Return (X, Y) of the center of cell containing provided text 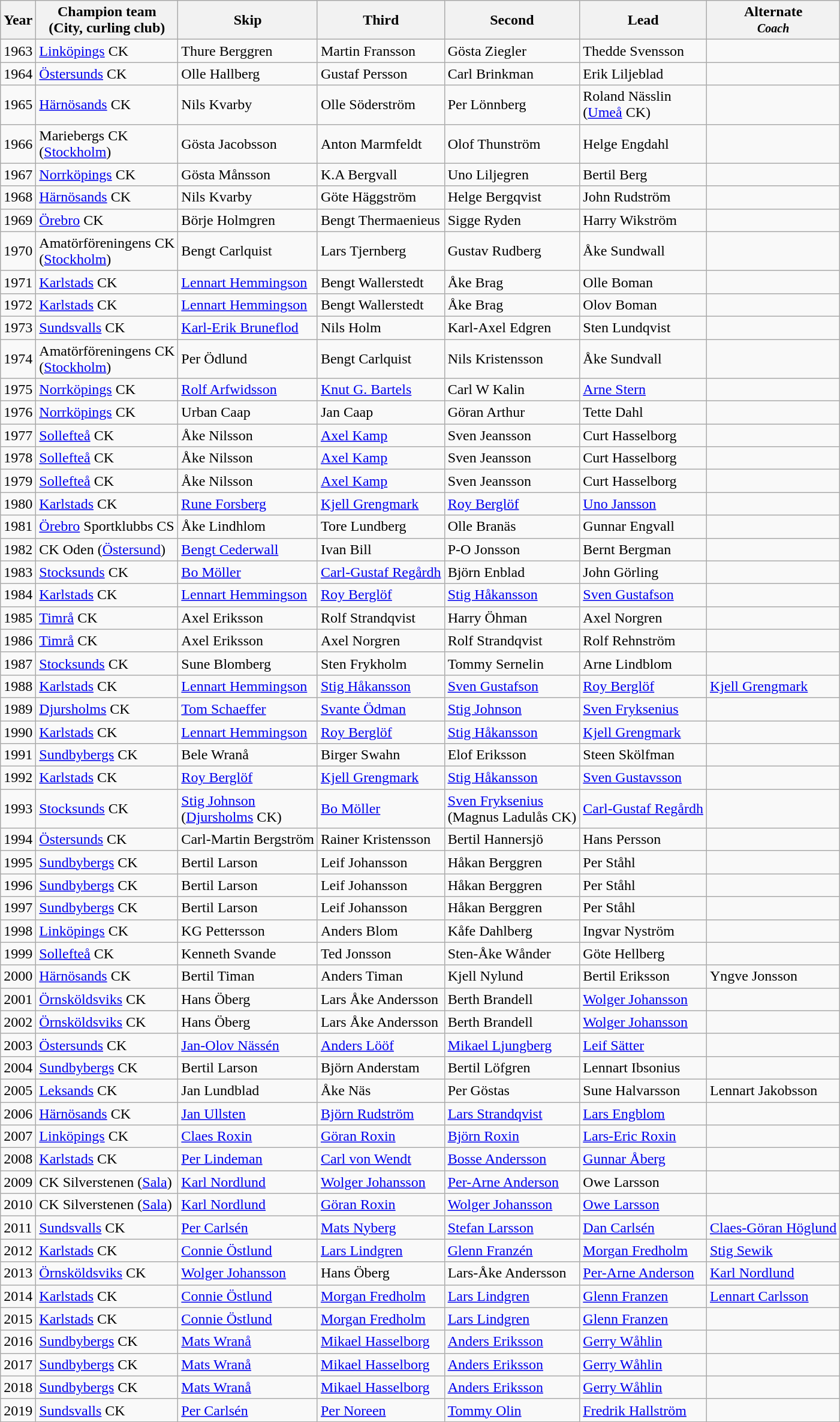
Göran Arthur (512, 413)
Lars Engblom (643, 1114)
Elof Eriksson (512, 755)
Claes-Göran Höglund (773, 1228)
1993 (18, 808)
K.A Bergvall (381, 175)
1979 (18, 481)
1974 (18, 359)
Gunnar Engvall (643, 527)
Claes Roxin (248, 1137)
Lennart Jakobsson (773, 1090)
1976 (18, 413)
2016 (18, 1342)
2013 (18, 1273)
Bosse Andersson (512, 1159)
KG Pettersson (248, 931)
Åke Sundvall (643, 359)
Gösta Månsson (248, 175)
Sigge Ryden (512, 220)
1994 (18, 840)
2005 (18, 1090)
1967 (18, 175)
Stig Johnson(Djursholms CK) (248, 808)
1964 (18, 74)
Göte Häggström (381, 197)
Anders Timan (381, 976)
Björn Enblad (512, 572)
Olle Hallberg (248, 74)
Bertil Timan (248, 976)
2004 (18, 1068)
1987 (18, 663)
Year (18, 20)
Stig Johnson (512, 709)
1981 (18, 527)
1988 (18, 686)
Leif Sätter (643, 1045)
1985 (18, 618)
Carl W Kalin (512, 390)
Bertil Berg (643, 175)
Mikael Ljungberg (512, 1045)
AlternateCoach (773, 20)
Tette Dahl (643, 413)
Champion team(City, curling club) (107, 20)
2003 (18, 1045)
Mats Nyberg (381, 1228)
2015 (18, 1319)
Nils Kristensson (512, 359)
Roland Nässlin(Umeå CK) (643, 104)
Sven Fryksenius(Magnus Ladulås CK) (512, 808)
Karl-Erik Bruneflod (248, 327)
Skip (248, 20)
Carl-Martin Bergström (248, 840)
Åke Lindhlom (248, 527)
Rainer Kristensson (381, 840)
1986 (18, 641)
Djursholms CK (107, 709)
Tommy Olin (512, 1410)
Nils Holm (381, 327)
2010 (18, 1205)
Carl von Wendt (381, 1159)
2012 (18, 1250)
1975 (18, 390)
1992 (18, 778)
Per Noreen (381, 1410)
Kåfe Dahlberg (512, 931)
Gunnar Åberg (643, 1159)
1963 (18, 51)
Ivan Bill (381, 549)
Lars-Åke Andersson (512, 1273)
P-O Jonsson (512, 549)
Per Lindeman (248, 1159)
2001 (18, 999)
Rune Forsberg (248, 504)
1990 (18, 732)
Erik Liljeblad (643, 74)
Harry Öhman (512, 618)
2011 (18, 1228)
John Görling (643, 572)
Björn Roxin (512, 1137)
Stefan Larsson (512, 1228)
1970 (18, 251)
Lennart Carlsson (773, 1296)
Tommy Sernelin (512, 663)
Lars-Eric Roxin (643, 1137)
Olof Thunström (512, 144)
Ted Jonsson (381, 954)
Lars Strandqvist (512, 1114)
CK Oden (Östersund) (107, 549)
Arne Lindblom (643, 663)
1966 (18, 144)
Rolf Arfwidsson (248, 390)
2014 (18, 1296)
Lennart Ibsonius (643, 1068)
Tore Lundberg (381, 527)
Anders Lööf (381, 1045)
Svante Ödman (381, 709)
Sten Lundqvist (643, 327)
2017 (18, 1364)
1983 (18, 572)
1965 (18, 104)
Lars Tjernberg (381, 251)
Börje Holmgren (248, 220)
Olov Boman (643, 305)
Jan Ullsten (248, 1114)
Dan Carlsén (643, 1228)
Thedde Svensson (643, 51)
Glenn Franzén (512, 1250)
Örebro CK (107, 220)
Martin Fransson (381, 51)
1972 (18, 305)
2007 (18, 1137)
John Rudström (643, 197)
Sune Blomberg (248, 663)
Åke Sundwall (643, 251)
1982 (18, 549)
Anton Marmfeldt (381, 144)
Jan Caap (381, 413)
Bengt Thermaenieus (381, 220)
Mariebergs CK(Stockholm) (107, 144)
Bertil Hannersjö (512, 840)
Björn Anderstam (381, 1068)
2000 (18, 976)
Uno Liljegren (512, 175)
Bernt Bergman (643, 549)
Sune Halvarsson (643, 1090)
Sten-Åke Wånder (512, 954)
2018 (18, 1387)
1998 (18, 931)
Per Lönnberg (512, 104)
Bertil Eriksson (643, 976)
Gösta Ziegler (512, 51)
Bertil Löfgren (512, 1068)
Bele Wranå (248, 755)
Sven Gustavsson (643, 778)
Urban Caap (248, 413)
Helge Bergqvist (512, 197)
Karl-Axel Edgren (512, 327)
Lead (643, 20)
Olle Branäs (512, 527)
Göte Hellberg (643, 954)
Olle Söderström (381, 104)
Kenneth Svande (248, 954)
Gösta Jacobsson (248, 144)
2006 (18, 1114)
Carl Brinkman (512, 74)
Birger Swahn (381, 755)
Åke Näs (381, 1090)
1997 (18, 908)
1999 (18, 954)
Steen Skölfman (643, 755)
2008 (18, 1159)
1977 (18, 435)
Hans Persson (643, 840)
Second (512, 20)
1978 (18, 458)
1984 (18, 595)
Harry Wikström (643, 220)
1980 (18, 504)
2019 (18, 1410)
Helge Engdahl (643, 144)
Rolf Rehnström (643, 641)
1989 (18, 709)
1973 (18, 327)
Kjell Nylund (512, 976)
Thure Berggren (248, 51)
Per Göstas (512, 1090)
Sven Fryksenius (643, 709)
1991 (18, 755)
Björn Rudström (381, 1114)
Yngve Jonsson (773, 976)
1971 (18, 282)
Per Ödlund (248, 359)
Stig Sewik (773, 1250)
1968 (18, 197)
Ingvar Nyström (643, 931)
Knut G. Bartels (381, 390)
Sten Frykholm (381, 663)
1969 (18, 220)
Jan Lundblad (248, 1090)
2002 (18, 1022)
Gustav Rudberg (512, 251)
2009 (18, 1182)
Anders Blom (381, 931)
Third (381, 20)
Olle Boman (643, 282)
Gustaf Persson (381, 74)
Bengt Cederwall (248, 549)
Arne Stern (643, 390)
Uno Jansson (643, 504)
Jan-Olov Nässén (248, 1045)
Leksands CK (107, 1090)
Tom Schaeffer (248, 709)
1996 (18, 885)
Fredrik Hallström (643, 1410)
1995 (18, 862)
Örebro Sportklubbs CS (107, 527)
